Capture the cell that displays the provided text and extract its (x, y) central coordinate. 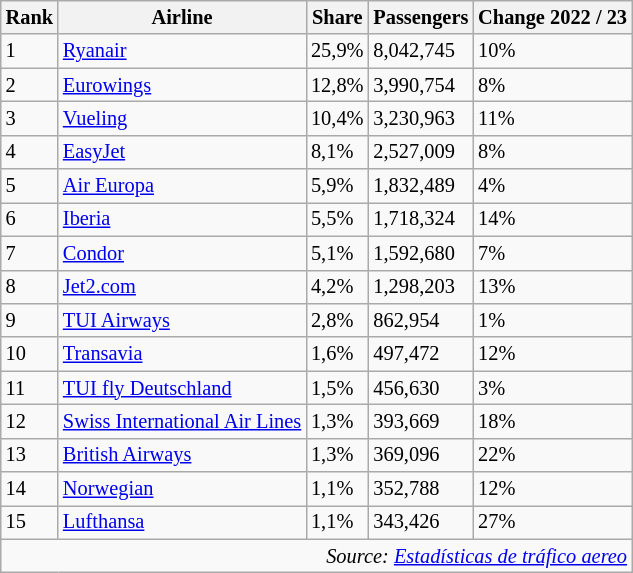
Share (337, 17)
9 (30, 320)
15 (30, 522)
12,8% (337, 85)
4,2% (337, 287)
6 (30, 219)
13% (552, 287)
1,6% (337, 354)
5,1% (337, 253)
Condor (182, 253)
10,4% (337, 118)
8,042,745 (420, 51)
1 (30, 51)
393,669 (420, 421)
14 (30, 489)
3 (30, 118)
3,990,754 (420, 85)
22% (552, 455)
Vueling (182, 118)
1% (552, 320)
8 (30, 287)
Ryanair (182, 51)
5 (30, 186)
Swiss International Air Lines (182, 421)
2,527,009 (420, 152)
British Airways (182, 455)
Iberia (182, 219)
1,832,489 (420, 186)
497,472 (420, 354)
Air Europa (182, 186)
14% (552, 219)
27% (552, 522)
TUI Airways (182, 320)
Change 2022 / 23 (552, 17)
25,9% (337, 51)
11% (552, 118)
343,426 (420, 522)
862,954 (420, 320)
Rank (30, 17)
3% (552, 388)
TUI fly Deutschland (182, 388)
4 (30, 152)
EasyJet (182, 152)
1,718,324 (420, 219)
7% (552, 253)
12 (30, 421)
Eurowings (182, 85)
1,592,680 (420, 253)
Airline (182, 17)
456,630 (420, 388)
Jet2.com (182, 287)
Source: Estadísticas de tráfico aereo (316, 556)
13 (30, 455)
1,5% (337, 388)
352,788 (420, 489)
Norwegian (182, 489)
Lufthansa (182, 522)
5,9% (337, 186)
5,5% (337, 219)
Transavia (182, 354)
11 (30, 388)
7 (30, 253)
10 (30, 354)
18% (552, 421)
4% (552, 186)
8,1% (337, 152)
369,096 (420, 455)
2 (30, 85)
3,230,963 (420, 118)
10% (552, 51)
2,8% (337, 320)
1,298,203 (420, 287)
Passengers (420, 17)
